Provide the (x, y) coordinate of the cell's center where the given text is located.  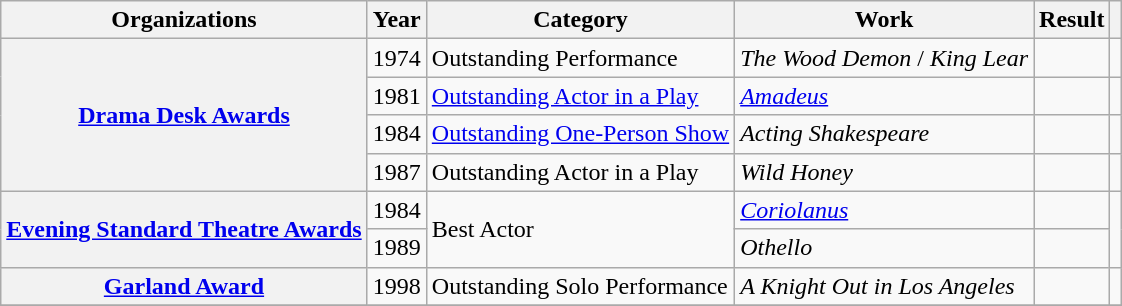
Best Actor (580, 229)
Outstanding Solo Performance (580, 286)
Drama Desk Awards (184, 115)
1989 (396, 248)
Outstanding Performance (580, 58)
The Wood Demon / King Lear (884, 58)
Year (396, 20)
Work (884, 20)
1974 (396, 58)
Result (1072, 20)
Outstanding One-Person Show (580, 134)
Othello (884, 248)
Category (580, 20)
Wild Honey (884, 172)
Organizations (184, 20)
A Knight Out in Los Angeles (884, 286)
Amadeus (884, 96)
1981 (396, 96)
1987 (396, 172)
Acting Shakespeare (884, 134)
Evening Standard Theatre Awards (184, 229)
Coriolanus (884, 210)
Garland Award (184, 286)
1998 (396, 286)
